Capture the cell that displays the provided text and extract its (x, y) central coordinate. 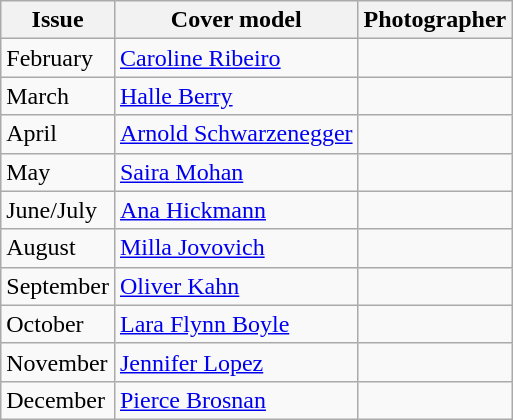
October (58, 324)
Lara Flynn Boyle (236, 324)
Halle Berry (236, 96)
September (58, 286)
Oliver Kahn (236, 286)
June/July (58, 210)
April (58, 134)
Jennifer Lopez (236, 362)
Photographer (435, 20)
Pierce Brosnan (236, 400)
Ana Hickmann (236, 210)
August (58, 248)
February (58, 58)
Caroline Ribeiro (236, 58)
March (58, 96)
Saira Mohan (236, 172)
Issue (58, 20)
Arnold Schwarzenegger (236, 134)
November (58, 362)
Milla Jovovich (236, 248)
Cover model (236, 20)
May (58, 172)
December (58, 400)
